Locate the cell with the specified text and output its (X, Y) center coordinate. 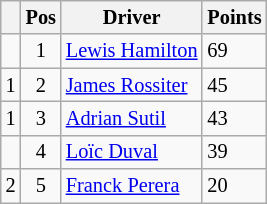
Adrian Sutil (132, 118)
20 (234, 186)
45 (234, 85)
5 (41, 186)
4 (41, 152)
43 (234, 118)
39 (234, 152)
69 (234, 51)
Loïc Duval (132, 152)
Pos (41, 17)
James Rossiter (132, 85)
Lewis Hamilton (132, 51)
Driver (132, 17)
Franck Perera (132, 186)
Points (234, 17)
3 (41, 118)
